Scan for the cell matching the given text and deliver its [x, y] coordinate at center. 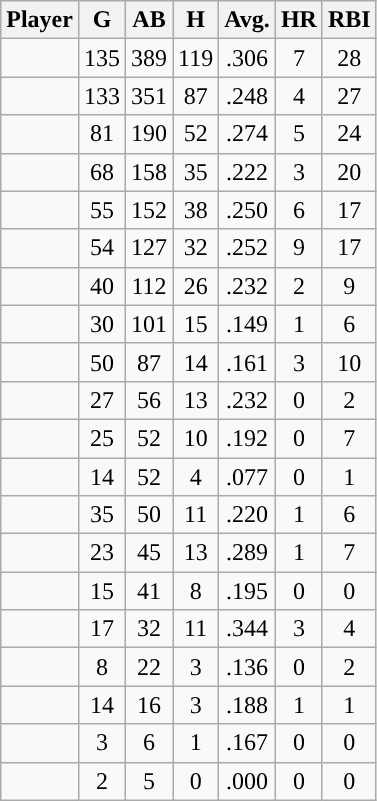
Avg. [248, 20]
.344 [248, 629]
26 [196, 286]
.192 [248, 438]
54 [102, 248]
AB [150, 20]
119 [196, 58]
40 [102, 286]
127 [150, 248]
152 [150, 210]
.252 [248, 248]
.306 [248, 58]
55 [102, 210]
56 [150, 400]
24 [349, 134]
.250 [248, 210]
H [196, 20]
101 [150, 324]
.289 [248, 553]
.248 [248, 96]
45 [150, 553]
112 [150, 286]
23 [102, 553]
41 [150, 591]
.077 [248, 477]
.161 [248, 362]
.274 [248, 134]
351 [150, 96]
G [102, 20]
68 [102, 172]
.195 [248, 591]
30 [102, 324]
.000 [248, 781]
38 [196, 210]
133 [102, 96]
.167 [248, 743]
.222 [248, 172]
190 [150, 134]
81 [102, 134]
20 [349, 172]
28 [349, 58]
389 [150, 58]
.220 [248, 515]
HR [298, 20]
.149 [248, 324]
.188 [248, 705]
16 [150, 705]
.136 [248, 667]
25 [102, 438]
135 [102, 58]
22 [150, 667]
Player [40, 20]
158 [150, 172]
RBI [349, 20]
